Capture the cell that displays the provided text and extract its (X, Y) central coordinate. 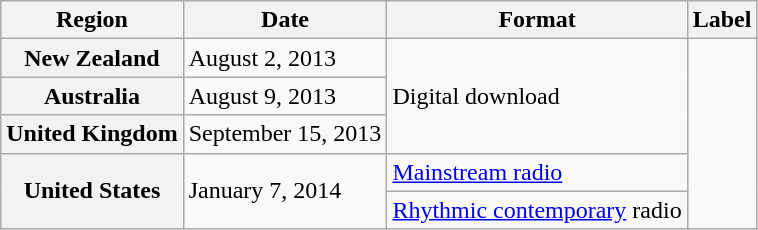
Rhythmic contemporary radio (537, 210)
August 2, 2013 (285, 58)
January 7, 2014 (285, 191)
Australia (92, 96)
August 9, 2013 (285, 96)
Digital download (537, 96)
Format (537, 20)
Mainstream radio (537, 172)
September 15, 2013 (285, 134)
United States (92, 191)
Date (285, 20)
Region (92, 20)
New Zealand (92, 58)
Label (722, 20)
United Kingdom (92, 134)
